From the cell containing the given text, extract its center point as (X, Y) coordinate. 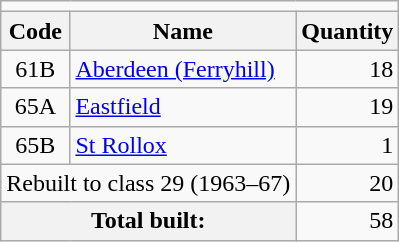
Eastfield (183, 107)
Code (36, 31)
65B (36, 145)
St Rollox (183, 145)
Rebuilt to class 29 (1963–67) (148, 183)
19 (348, 107)
1 (348, 145)
18 (348, 69)
Aberdeen (Ferryhill) (183, 69)
65A (36, 107)
58 (348, 221)
61B (36, 69)
20 (348, 183)
Name (183, 31)
Quantity (348, 31)
Total built: (148, 221)
